Determine the (X, Y) coordinate at the center of the cell enclosing the given text.  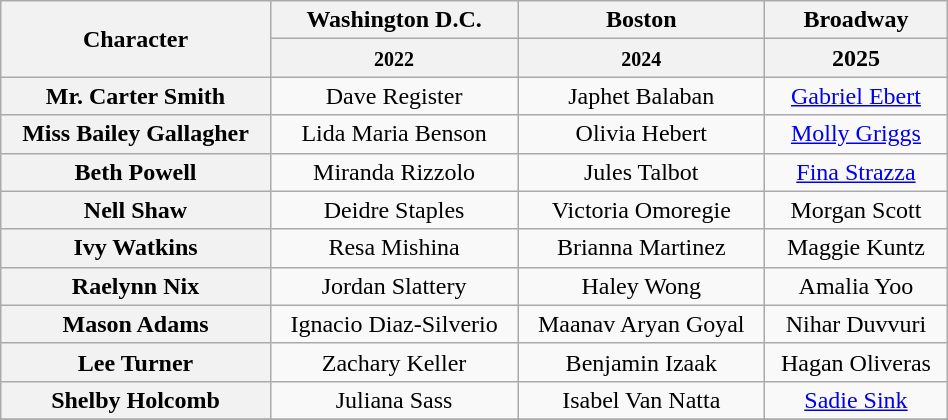
Washington D.C. (394, 20)
2024 (642, 58)
Mr. Carter Smith (136, 96)
Broadway (856, 20)
Victoria Omoregie (642, 210)
Amalia Yoo (856, 286)
Ivy Watkins (136, 248)
Brianna Martinez (642, 248)
Maggie Kuntz (856, 248)
Juliana Sass (394, 400)
Lida Maria Benson (394, 134)
Character (136, 39)
Olivia Hebert (642, 134)
Resa Mishina (394, 248)
Deidre Staples (394, 210)
Fina Strazza (856, 172)
Isabel Van Natta (642, 400)
Nihar Duvvuri (856, 324)
2025 (856, 58)
Nell Shaw (136, 210)
Mason Adams (136, 324)
Haley Wong (642, 286)
Benjamin Izaak (642, 362)
Shelby Holcomb (136, 400)
Zachary Keller (394, 362)
Raelynn Nix (136, 286)
Jordan Slattery (394, 286)
Jules Talbot (642, 172)
Miranda Rizzolo (394, 172)
Molly Griggs (856, 134)
Boston (642, 20)
2022 (394, 58)
Japhet Balaban (642, 96)
Ignacio Diaz-Silverio (394, 324)
Miss Bailey Gallagher (136, 134)
Morgan Scott (856, 210)
Beth Powell (136, 172)
Maanav Aryan Goyal (642, 324)
Lee Turner (136, 362)
Dave Register (394, 96)
Gabriel Ebert (856, 96)
Hagan Oliveras (856, 362)
Sadie Sink (856, 400)
